Scan for the cell matching the given text and deliver its [X, Y] coordinate at center. 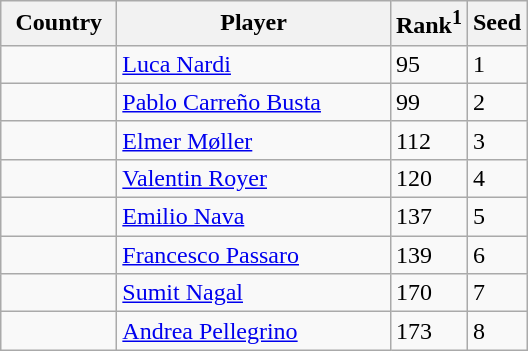
170 [428, 293]
99 [428, 102]
4 [496, 178]
3 [496, 140]
Country [59, 24]
Francesco Passaro [254, 255]
8 [496, 331]
120 [428, 178]
Emilio Nava [254, 217]
95 [428, 64]
Sumit Nagal [254, 293]
1 [496, 64]
Elmer Møller [254, 140]
112 [428, 140]
Valentin Royer [254, 178]
2 [496, 102]
Andrea Pellegrino [254, 331]
Player [254, 24]
5 [496, 217]
139 [428, 255]
7 [496, 293]
Pablo Carreño Busta [254, 102]
Rank1 [428, 24]
137 [428, 217]
6 [496, 255]
173 [428, 331]
Luca Nardi [254, 64]
Seed [496, 24]
